From the cell containing the given text, extract its center point as (x, y) coordinate. 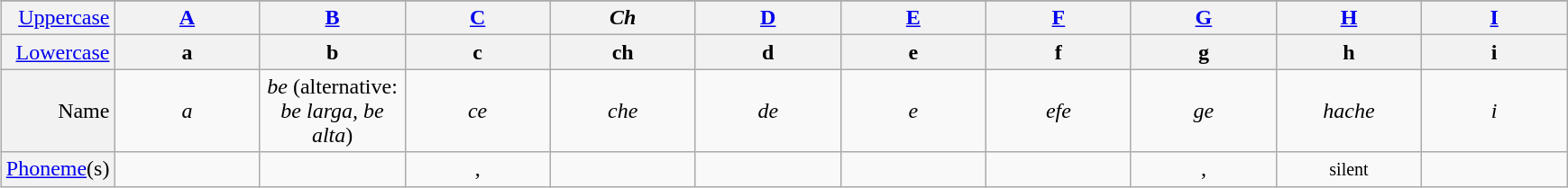
silent (1349, 169)
de (768, 111)
ch (622, 52)
Name (58, 111)
Ch (622, 18)
hache (1349, 111)
F (1059, 18)
Lowercase (58, 52)
Uppercase (58, 18)
E (912, 18)
d (768, 52)
ge (1203, 111)
g (1203, 52)
Phoneme(s) (58, 169)
h (1349, 52)
f (1059, 52)
efe (1059, 111)
ce (478, 111)
b (332, 52)
G (1203, 18)
c (478, 52)
B (332, 18)
I (1495, 18)
H (1349, 18)
be (alternative: be larga, be alta) (332, 111)
C (478, 18)
D (768, 18)
A (188, 18)
che (622, 111)
